Output the (X, Y) coordinate of the center of the cell containing the given text.  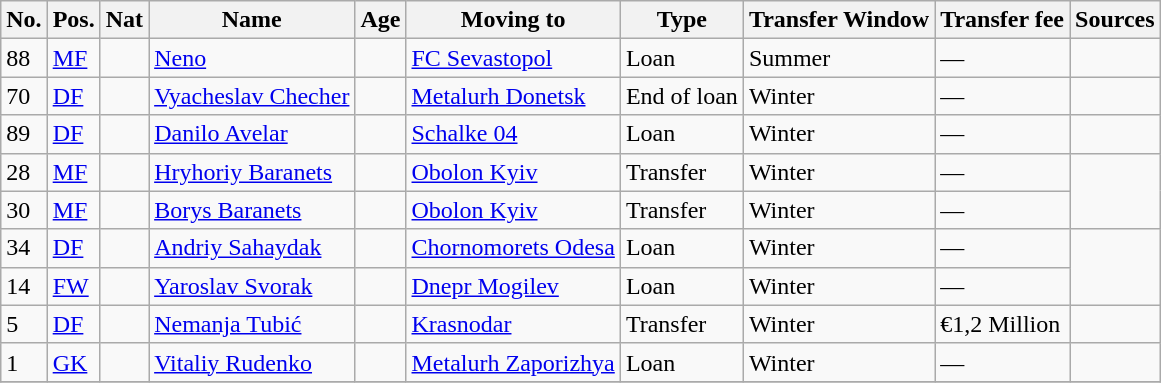
Nemanja Tubić (252, 324)
Pos. (74, 20)
Danilo Avelar (252, 134)
Schalke 04 (513, 134)
FW (74, 286)
Neno (252, 58)
Sources (1116, 20)
14 (24, 286)
Age (380, 20)
Chornomorets Odesa (513, 248)
89 (24, 134)
Name (252, 20)
GK (74, 362)
Summer (838, 58)
Dnepr Mogilev (513, 286)
Hryhoriy Baranets (252, 172)
Vitaliy Rudenko (252, 362)
FC Sevastopol (513, 58)
5 (24, 324)
Andriy Sahaydak (252, 248)
1 (24, 362)
€1,2 Million (1002, 324)
88 (24, 58)
Transfer Window (838, 20)
Vyacheslav Checher (252, 96)
Yaroslav Svorak (252, 286)
Borys Baranets (252, 210)
Metalurh Zaporizhya (513, 362)
28 (24, 172)
70 (24, 96)
Transfer fee (1002, 20)
30 (24, 210)
Metalurh Donetsk (513, 96)
Nat (124, 20)
End of loan (682, 96)
No. (24, 20)
Krasnodar (513, 324)
Moving to (513, 20)
34 (24, 248)
Type (682, 20)
